Search for the cell housing the specified text and yield its [X, Y] center coordinate. 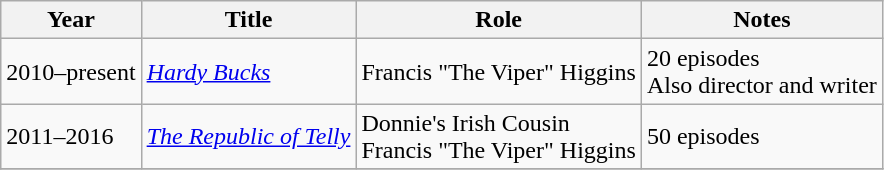
Title [248, 20]
2010–present [71, 72]
Donnie's Irish CousinFrancis "The Viper" Higgins [498, 136]
The Republic of Telly [248, 136]
Role [498, 20]
Year [71, 20]
Hardy Bucks [248, 72]
20 episodes Also director and writer [762, 72]
50 episodes [762, 136]
Notes [762, 20]
Francis "The Viper" Higgins [498, 72]
2011–2016 [71, 136]
